Search for the cell housing the specified text and yield its [x, y] center coordinate. 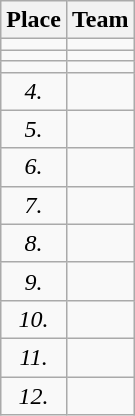
12. [34, 395]
4. [34, 91]
9. [34, 281]
Place [34, 20]
7. [34, 205]
6. [34, 167]
10. [34, 319]
Team [100, 20]
5. [34, 129]
8. [34, 243]
11. [34, 357]
